From the cell containing the given text, extract its center point as (X, Y) coordinate. 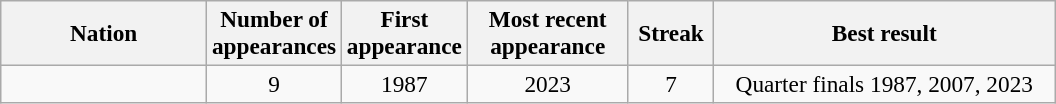
Most recent appearance (548, 32)
Streak (671, 32)
2023 (548, 84)
Number of appearances (274, 32)
Best result (884, 32)
9 (274, 84)
First appearance (404, 32)
7 (671, 84)
Nation (104, 32)
Quarter finals 1987, 2007, 2023 (884, 84)
1987 (404, 84)
